Scan for the cell matching the given text and deliver its (x, y) coordinate at center. 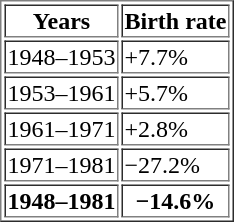
+7.7% (176, 56)
−14.6% (176, 200)
1948–1953 (61, 56)
+2.8% (176, 128)
1971–1981 (61, 164)
1948–1981 (61, 200)
1961–1971 (61, 128)
−27.2% (176, 164)
Birth rate (176, 20)
Years (61, 20)
+5.7% (176, 92)
1953–1961 (61, 92)
